For the text-containing cell, return its midpoint in [x, y] coordinate format. 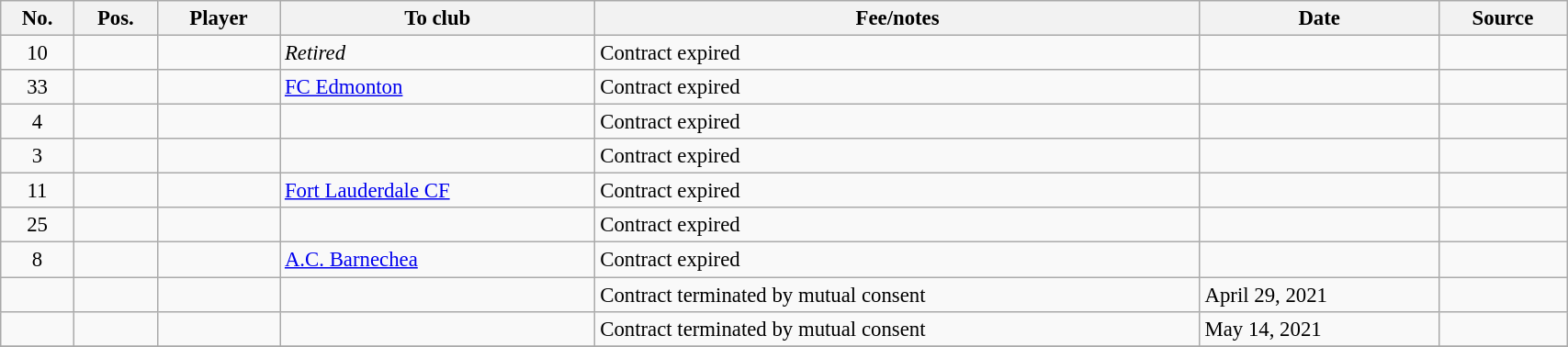
May 14, 2021 [1319, 329]
8 [38, 260]
33 [38, 87]
25 [38, 225]
Pos. [116, 18]
Player [219, 18]
No. [38, 18]
10 [38, 53]
April 29, 2021 [1319, 295]
Fee/notes [897, 18]
Date [1319, 18]
11 [38, 191]
3 [38, 156]
Retired [437, 53]
4 [38, 122]
To club [437, 18]
A.C. Barnechea [437, 260]
Source [1503, 18]
Fort Lauderdale CF [437, 191]
FC Edmonton [437, 87]
